Return the [X, Y] coordinate for the center point of the cell that contains the specified text.  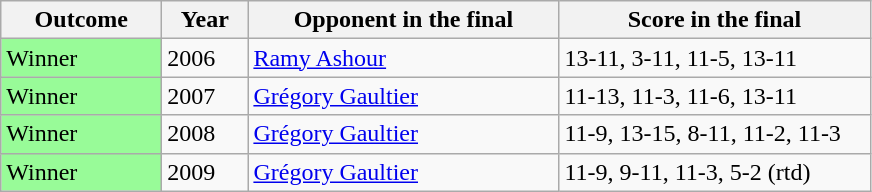
11-9, 9-11, 11-3, 5-2 (rtd) [714, 172]
2008 [205, 134]
Ramy Ashour [404, 58]
2007 [205, 96]
2006 [205, 58]
Score in the final [714, 20]
Outcome [82, 20]
Year [205, 20]
13-11, 3-11, 11-5, 13-11 [714, 58]
2009 [205, 172]
11-13, 11-3, 11-6, 13-11 [714, 96]
11-9, 13-15, 8-11, 11-2, 11-3 [714, 134]
Opponent in the final [404, 20]
